Detect which cell encompasses the target text, then output its (x, y) center coordinate. 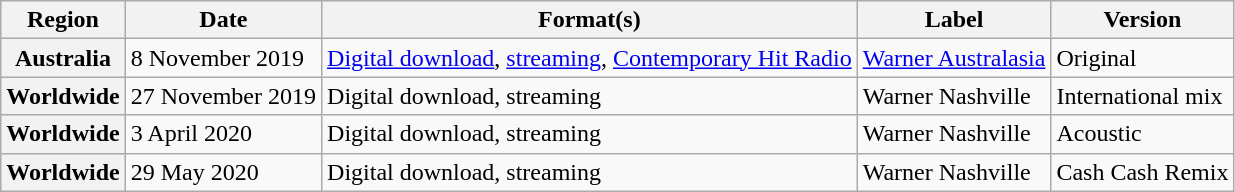
3 April 2020 (223, 134)
Acoustic (1142, 134)
Format(s) (590, 20)
Date (223, 20)
International mix (1142, 96)
Original (1142, 58)
Version (1142, 20)
Label (954, 20)
Cash Cash Remix (1142, 172)
Warner Australasia (954, 58)
8 November 2019 (223, 58)
Region (63, 20)
29 May 2020 (223, 172)
27 November 2019 (223, 96)
Australia (63, 58)
Digital download, streaming, Contemporary Hit Radio (590, 58)
